Pinpoint the cell where the given text exists, returning its (x, y) midpoint coordinate. 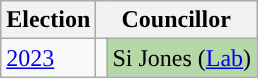
Councillor (176, 20)
Si Jones (Lab) (182, 58)
Election (48, 20)
2023 (48, 58)
